Provide the [x, y] coordinate of the cell's center where the given text is located.  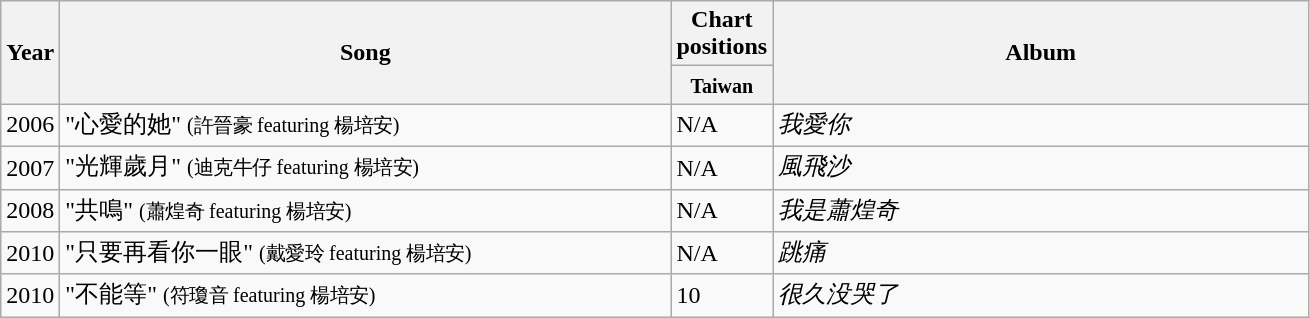
"光輝歲月" (迪克牛仔 featuring 楊培安) [366, 168]
Taiwan [722, 85]
Album [1041, 52]
風飛沙 [1041, 168]
Year [30, 52]
很久没哭了 [1041, 296]
10 [722, 296]
"心愛的她" (許晉豪 featuring 楊培安) [366, 126]
"不能等" (符瓊音 featuring 楊培安) [366, 296]
跳痛 [1041, 254]
2008 [30, 210]
Song [366, 52]
2006 [30, 126]
"共鳴" (蕭煌奇 featuring 楊培安) [366, 210]
我愛你 [1041, 126]
Chart positions [722, 34]
"只要再看你一眼" (戴愛玲 featuring 楊培安) [366, 254]
我是蕭煌奇 [1041, 210]
2007 [30, 168]
